Capture the cell that displays the provided text and extract its (X, Y) central coordinate. 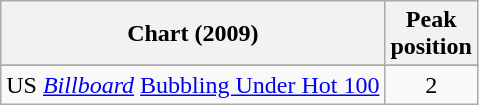
Chart (2009) (193, 34)
Peakposition (431, 34)
2 (431, 85)
US Billboard Bubbling Under Hot 100 (193, 85)
